From the cell containing the given text, extract its center point as [x, y] coordinate. 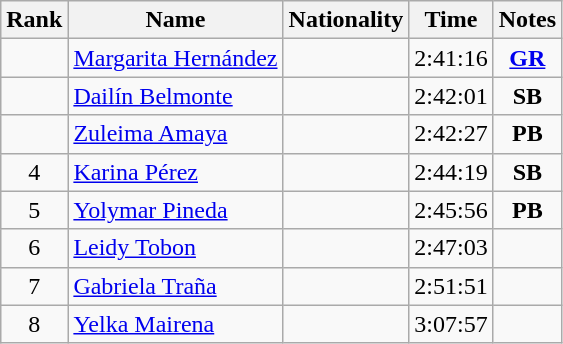
6 [34, 248]
Rank [34, 20]
Zuleima Amaya [176, 134]
4 [34, 172]
Yolymar Pineda [176, 210]
Name [176, 20]
2:42:27 [451, 134]
2:45:56 [451, 210]
2:51:51 [451, 286]
8 [34, 324]
3:07:57 [451, 324]
Gabriela Traña [176, 286]
Dailín Belmonte [176, 96]
5 [34, 210]
Yelka Mairena [176, 324]
2:44:19 [451, 172]
2:47:03 [451, 248]
Notes [527, 20]
Margarita Hernández [176, 58]
Nationality [346, 20]
Time [451, 20]
2:41:16 [451, 58]
Karina Pérez [176, 172]
Leidy Tobon [176, 248]
7 [34, 286]
GR [527, 58]
2:42:01 [451, 96]
